From the cell containing the given text, extract its center point as [x, y] coordinate. 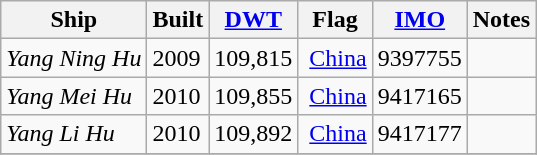
109,855 [254, 96]
Notes [501, 20]
109,815 [254, 58]
9417177 [420, 134]
Yang Mei Hu [74, 96]
109,892 [254, 134]
9417165 [420, 96]
IMO [420, 20]
Yang Li Hu [74, 134]
Flag [335, 20]
9397755 [420, 58]
Yang Ning Hu [74, 58]
DWT [254, 20]
Built [178, 20]
2009 [178, 58]
Ship [74, 20]
